Pinpoint the cell where the given text exists, returning its [x, y] midpoint coordinate. 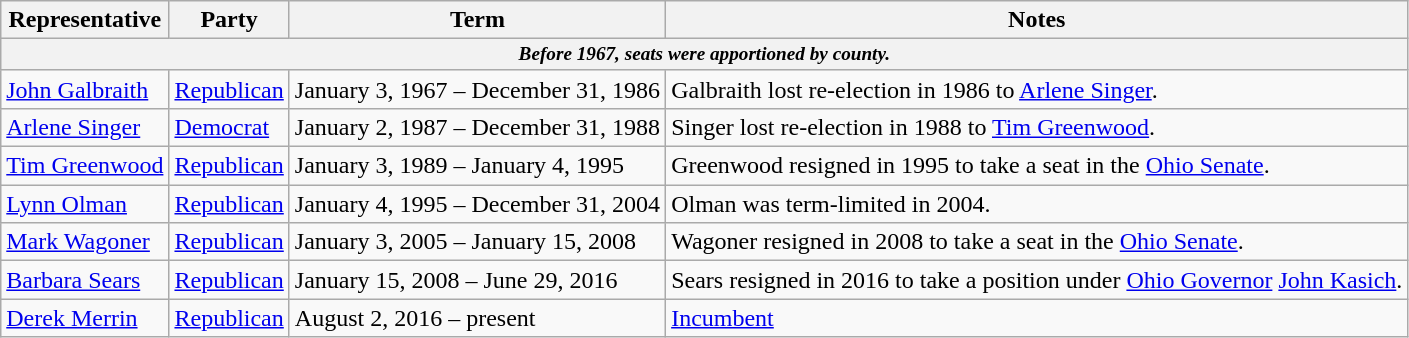
Before 1967, seats were apportioned by county. [704, 55]
Arlene Singer [85, 128]
January 3, 2005 – January 15, 2008 [477, 242]
Term [477, 20]
January 4, 1995 – December 31, 2004 [477, 204]
Representative [85, 20]
August 2, 2016 – present [477, 318]
Singer lost re-election in 1988 to Tim Greenwood. [1037, 128]
Barbara Sears [85, 280]
John Galbraith [85, 89]
Olman was term-limited in 2004. [1037, 204]
Galbraith lost re-election in 1986 to Arlene Singer. [1037, 89]
Wagoner resigned in 2008 to take a seat in the Ohio Senate. [1037, 242]
Notes [1037, 20]
Incumbent [1037, 318]
Party [229, 20]
January 3, 1967 – December 31, 1986 [477, 89]
Sears resigned in 2016 to take a position under Ohio Governor John Kasich. [1037, 280]
Democrat [229, 128]
January 15, 2008 – June 29, 2016 [477, 280]
Mark Wagoner [85, 242]
Greenwood resigned in 1995 to take a seat in the Ohio Senate. [1037, 166]
Lynn Olman [85, 204]
Derek Merrin [85, 318]
January 2, 1987 – December 31, 1988 [477, 128]
January 3, 1989 – January 4, 1995 [477, 166]
Tim Greenwood [85, 166]
